For the text-containing cell, return its midpoint in (X, Y) coordinate format. 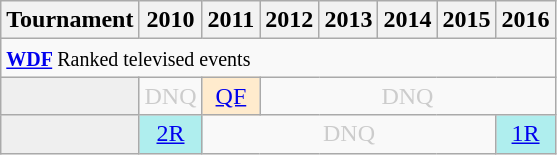
2014 (408, 20)
QF (231, 96)
Tournament (70, 20)
2016 (526, 20)
2012 (290, 20)
2010 (170, 20)
2013 (348, 20)
WDF Ranked televised events (278, 58)
2015 (466, 20)
2R (170, 134)
2011 (231, 20)
1R (526, 134)
